Identify which cell holds the provided text, then report its [x, y] central coordinate. 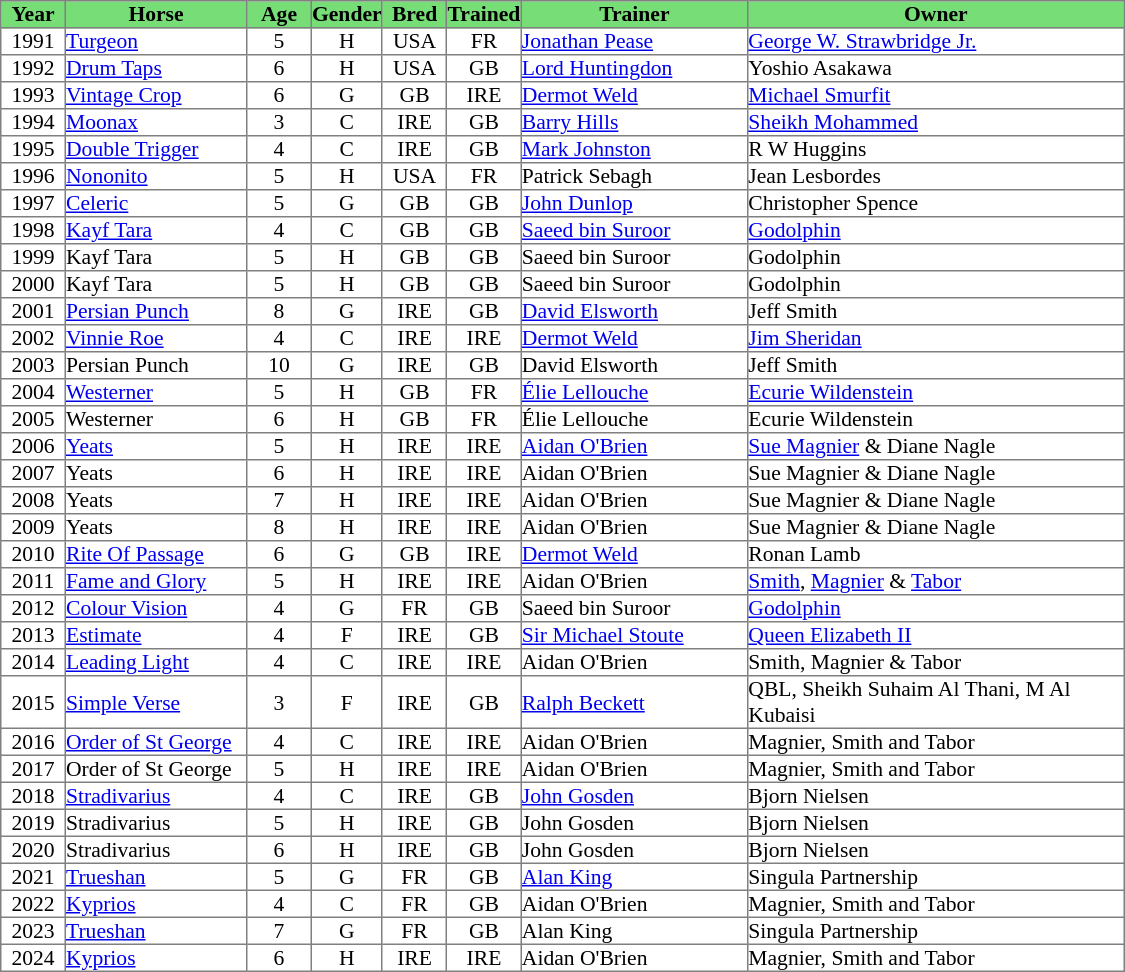
Ronan Lamb [936, 554]
Sheikh Mohammed [936, 122]
2002 [33, 338]
2010 [33, 554]
2018 [33, 796]
2023 [33, 930]
2015 [33, 702]
Bred [414, 14]
Owner [936, 14]
Yoshio Asakawa [936, 68]
R W Huggins [936, 150]
Vintage Crop [156, 96]
1999 [33, 258]
Fame and Glory [156, 582]
2017 [33, 768]
Nononito [156, 176]
2019 [33, 822]
2001 [33, 312]
1996 [33, 176]
Trained [484, 14]
Mark Johnston [634, 150]
Horse [156, 14]
10 [279, 366]
2008 [33, 500]
2000 [33, 284]
Drum Taps [156, 68]
Double Trigger [156, 150]
George W. Strawbridge Jr. [936, 42]
1998 [33, 230]
2005 [33, 420]
2016 [33, 742]
Vinnie Roe [156, 338]
Jim Sheridan [936, 338]
Year [33, 14]
2014 [33, 662]
2024 [33, 958]
1994 [33, 122]
2022 [33, 904]
2012 [33, 608]
Leading Light [156, 662]
Trainer [634, 14]
Sir Michael Stoute [634, 636]
Moonax [156, 122]
Celeric [156, 204]
Ralph Beckett [634, 702]
Colour Vision [156, 608]
2007 [33, 474]
QBL, Sheikh Suhaim Al Thani, M Al Kubaisi [936, 702]
Gender [346, 14]
Jonathan Pease [634, 42]
2009 [33, 528]
2021 [33, 876]
Queen Elizabeth II [936, 636]
1993 [33, 96]
2006 [33, 446]
Estimate [156, 636]
Barry Hills [634, 122]
Michael Smurfit [936, 96]
1997 [33, 204]
Lord Huntingdon [634, 68]
John Dunlop [634, 204]
1991 [33, 42]
Rite Of Passage [156, 554]
1992 [33, 68]
2020 [33, 850]
2013 [33, 636]
2004 [33, 392]
Turgeon [156, 42]
2011 [33, 582]
Jean Lesbordes [936, 176]
Simple Verse [156, 702]
Patrick Sebagh [634, 176]
Age [279, 14]
Christopher Spence [936, 204]
1995 [33, 150]
2003 [33, 366]
